Scan for the cell matching the given text and deliver its [X, Y] coordinate at center. 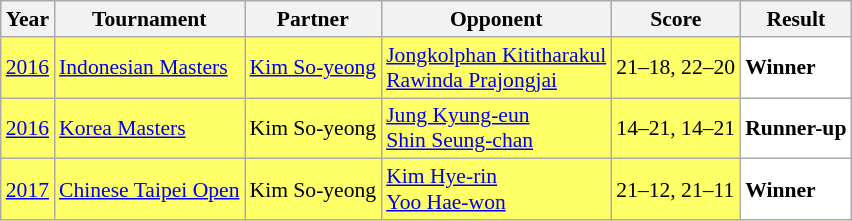
Tournament [149, 19]
21–18, 22–20 [676, 68]
Korea Masters [149, 128]
Kim Hye-rin Yoo Hae-won [496, 190]
2017 [28, 190]
21–12, 21–11 [676, 190]
Score [676, 19]
Opponent [496, 19]
Chinese Taipei Open [149, 190]
Indonesian Masters [149, 68]
Jongkolphan Kititharakul Rawinda Prajongjai [496, 68]
14–21, 14–21 [676, 128]
Runner-up [796, 128]
Result [796, 19]
Jung Kyung-eun Shin Seung-chan [496, 128]
Year [28, 19]
Partner [312, 19]
